Locate the cell with the specified text and output its (X, Y) center coordinate. 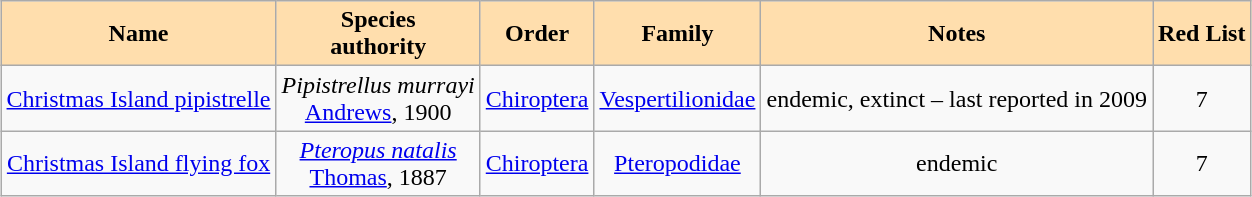
endemic, extinct – last reported in 2009 (957, 98)
Order (537, 34)
Pteropodidae (678, 164)
Notes (957, 34)
Red List (1202, 34)
Name (138, 34)
Family (678, 34)
endemic (957, 164)
Pipistrellus murrayiAndrews, 1900 (378, 98)
Vespertilionidae (678, 98)
Christmas Island pipistrelle (138, 98)
Pteropus natalisThomas, 1887 (378, 164)
Speciesauthority (378, 34)
Christmas Island flying fox (138, 164)
